From the cell containing the given text, extract its center point as [x, y] coordinate. 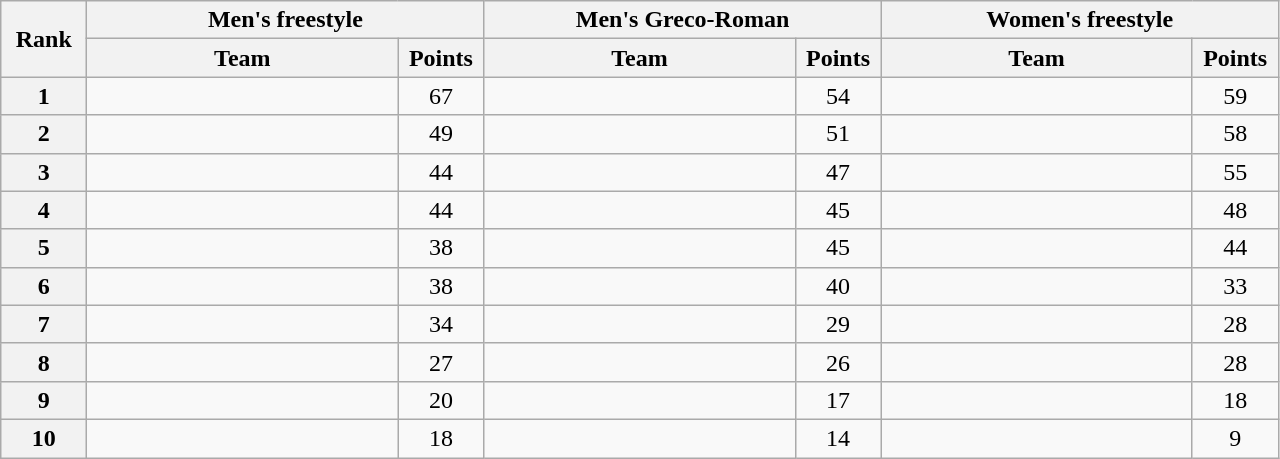
49 [441, 134]
47 [838, 172]
48 [1235, 210]
Men's Greco-Roman [682, 20]
34 [441, 324]
27 [441, 362]
40 [838, 286]
4 [44, 210]
7 [44, 324]
5 [44, 248]
29 [838, 324]
6 [44, 286]
59 [1235, 96]
Rank [44, 39]
2 [44, 134]
55 [1235, 172]
33 [1235, 286]
26 [838, 362]
1 [44, 96]
54 [838, 96]
58 [1235, 134]
8 [44, 362]
10 [44, 438]
51 [838, 134]
14 [838, 438]
67 [441, 96]
17 [838, 400]
3 [44, 172]
Men's freestyle [286, 20]
20 [441, 400]
Women's freestyle [1080, 20]
